Determine the [x, y] coordinate at the center of the cell enclosing the given text.  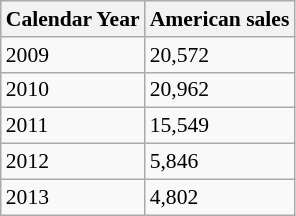
2013 [73, 197]
2011 [73, 126]
2009 [73, 55]
Calendar Year [73, 19]
American sales [220, 19]
20,572 [220, 55]
15,549 [220, 126]
20,962 [220, 90]
2010 [73, 90]
5,846 [220, 162]
2012 [73, 162]
4,802 [220, 197]
